Output the [X, Y] coordinate of the center of the cell containing the given text.  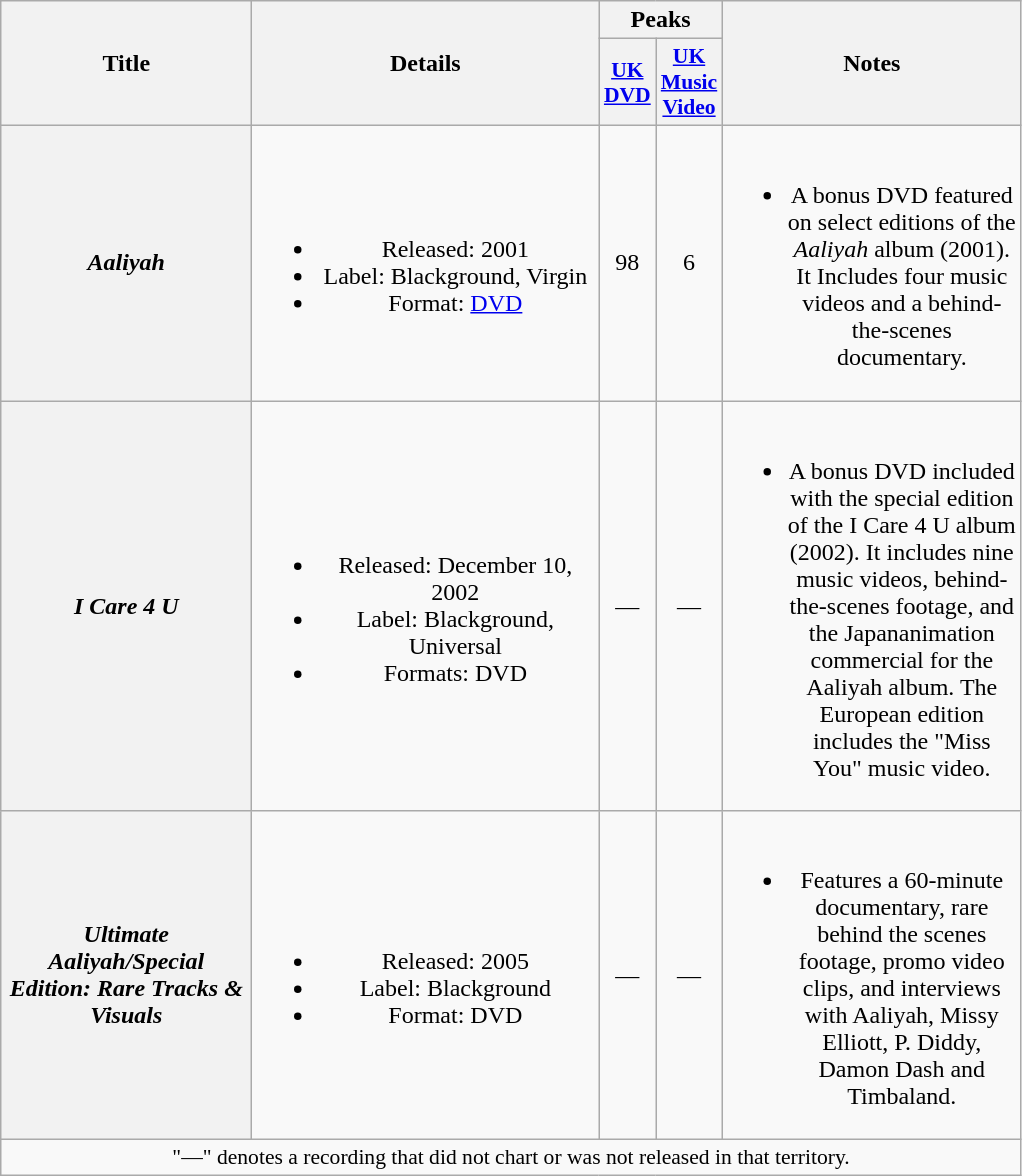
Notes [872, 64]
"—" denotes a recording that did not chart or was not released in that territory. [512, 1158]
I Care 4 U [126, 605]
UK DVD [628, 82]
Released: 2005Label: BlackgroundFormat: DVD [426, 976]
Released: 2001Label: Blackground, VirginFormat: DVD [426, 262]
Peaks [660, 20]
6 [689, 262]
Aaliyah [126, 262]
Ultimate Aaliyah/Special Edition: Rare Tracks & Visuals [126, 976]
Title [126, 64]
Released: December 10, 2002Label: Blackground, UniversalFormats: DVD [426, 605]
Details [426, 64]
A bonus DVD featured on select editions of the Aaliyah album (2001). It Includes four music videos and a behind-the-scenes documentary. [872, 262]
98 [628, 262]
UK Music Video [689, 82]
